Identify which cell holds the provided text, then report its (x, y) central coordinate. 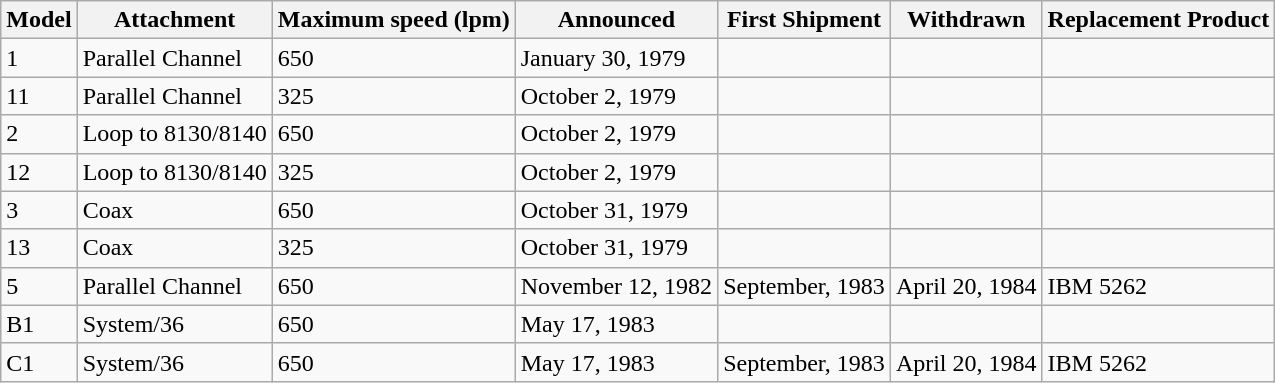
First Shipment (804, 20)
3 (39, 210)
C1 (39, 362)
B1 (39, 324)
November 12, 1982 (616, 286)
13 (39, 248)
Replacement Product (1158, 20)
Model (39, 20)
2 (39, 134)
Maximum speed (lpm) (394, 20)
Announced (616, 20)
11 (39, 96)
Attachment (174, 20)
12 (39, 172)
1 (39, 58)
5 (39, 286)
Withdrawn (966, 20)
January 30, 1979 (616, 58)
